Pinpoint the cell where the given text exists, returning its (x, y) midpoint coordinate. 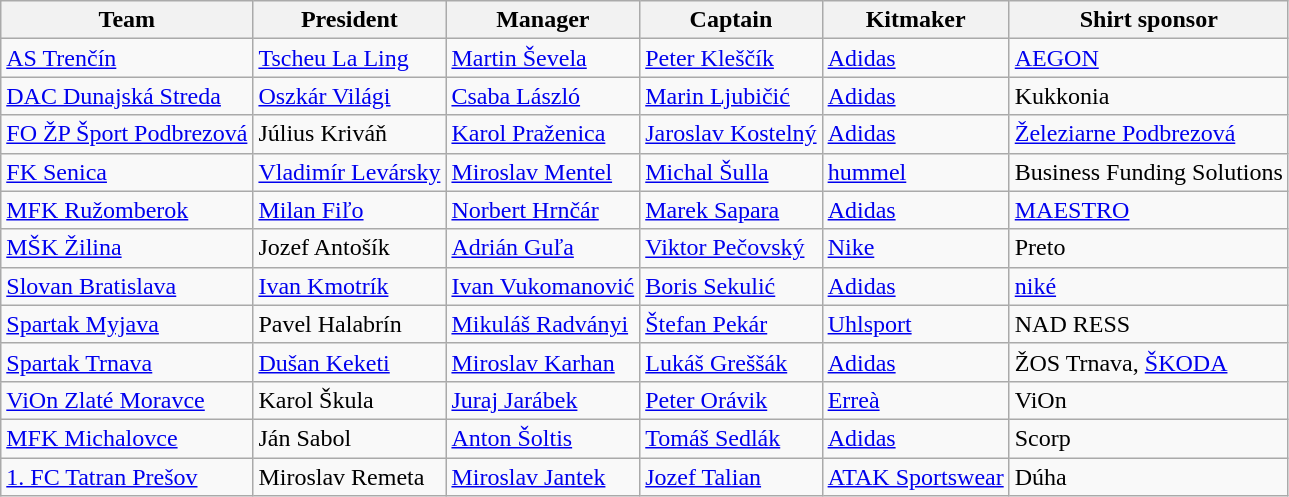
Scorp (1148, 438)
Boris Sekulić (731, 286)
MŠK Žilina (127, 248)
MFK Ružomberok (127, 210)
Vladimír Levársky (350, 172)
ŽOS Trnava, ŠKODA (1148, 362)
Tomáš Sedlák (731, 438)
Kukkonia (1148, 96)
Team (127, 20)
ATAK Sportswear (916, 477)
Železiarne Podbrezová (1148, 134)
1. FC Tatran Prešov (127, 477)
Ivan Kmotrík (350, 286)
Peter Orávik (731, 400)
ViOn (1148, 400)
Peter Kleščík (731, 58)
FO ŽP Šport Podbrezová (127, 134)
NAD RESS (1148, 324)
Július Kriváň (350, 134)
Jozef Talian (731, 477)
Mikuláš Radványi (543, 324)
FK Senica (127, 172)
Karol Škula (350, 400)
Marek Sapara (731, 210)
MFK Michalovce (127, 438)
Ján Sabol (350, 438)
Ivan Vukomanović (543, 286)
Csaba László (543, 96)
Dušan Keketi (350, 362)
Spartak Myjava (127, 324)
Miroslav Remeta (350, 477)
Adrián Guľa (543, 248)
Manager (543, 20)
Kitmaker (916, 20)
Miroslav Karhan (543, 362)
Pavel Halabrín (350, 324)
Lukáš Greššák (731, 362)
Uhlsport (916, 324)
Spartak Trnava (127, 362)
Slovan Bratislava (127, 286)
Štefan Pekár (731, 324)
Marin Ljubičić (731, 96)
Dúha (1148, 477)
Preto (1148, 248)
ViOn Zlaté Moravce (127, 400)
Michal Šulla (731, 172)
Viktor Pečovský (731, 248)
Business Funding Solutions (1148, 172)
Miroslav Jantek (543, 477)
Jozef Antošík (350, 248)
Milan Fiľo (350, 210)
Oszkár Világi (350, 96)
AEGON (1148, 58)
DAC Dunajská Streda (127, 96)
Norbert Hrnčár (543, 210)
Miroslav Mentel (543, 172)
Shirt sponsor (1148, 20)
niké (1148, 286)
Tscheu La Ling (350, 58)
Erreà (916, 400)
Jaroslav Kostelný (731, 134)
Juraj Jarábek (543, 400)
Karol Praženica (543, 134)
Anton Šoltis (543, 438)
Captain (731, 20)
President (350, 20)
hummel (916, 172)
Martin Ševela (543, 58)
Nike (916, 248)
AS Trenčín (127, 58)
MAESTRO (1148, 210)
